Output the [x, y] coordinate of the center of the cell containing the given text.  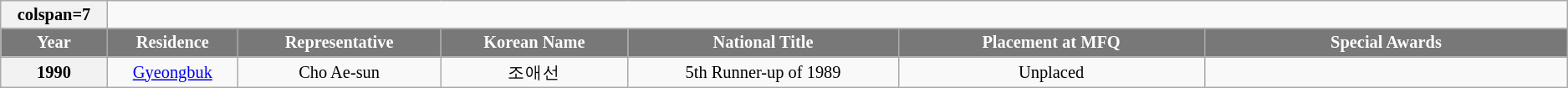
Cho Ae-sun [339, 72]
Unplaced [1051, 72]
Representative [339, 43]
조애선 [534, 72]
Special Awards [1387, 43]
colspan=7 [54, 14]
Korean Name [534, 43]
Residence [172, 43]
National Title [763, 43]
1990 [54, 72]
5th Runner-up of 1989 [763, 72]
Gyeongbuk [172, 72]
Placement at MFQ [1051, 43]
Year [54, 43]
